For the text-containing cell, return its midpoint in (x, y) coordinate format. 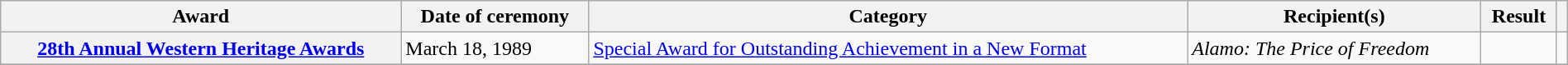
Special Award for Outstanding Achievement in a New Format (888, 48)
28th Annual Western Heritage Awards (201, 48)
Recipient(s) (1335, 17)
March 18, 1989 (495, 48)
Date of ceremony (495, 17)
Category (888, 17)
Alamo: The Price of Freedom (1335, 48)
Result (1518, 17)
Award (201, 17)
